Return the (x, y) coordinate for the center point of the cell that contains the specified text.  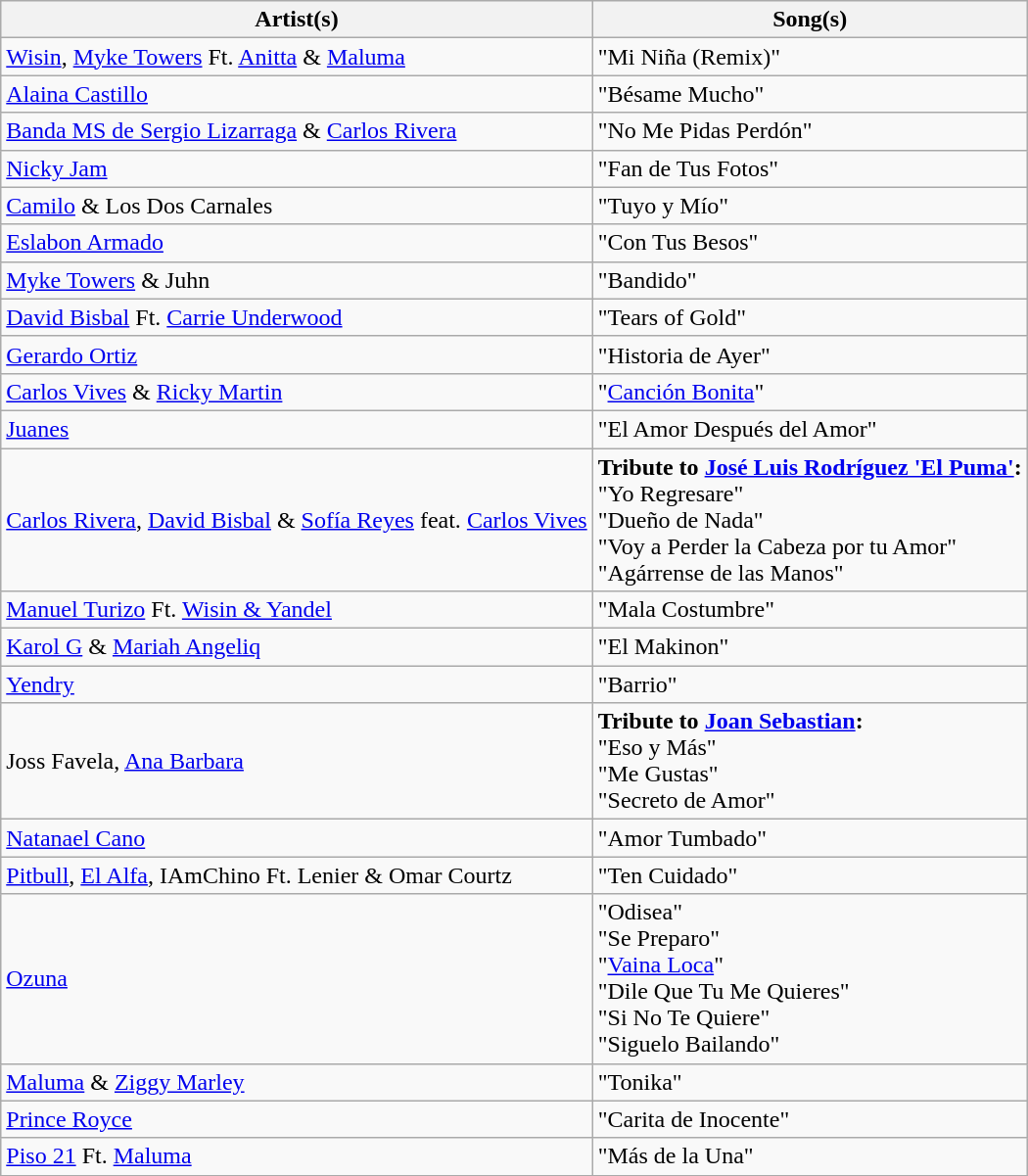
"Ten Cuidado" (810, 875)
Manuel Turizo Ft. Wisin & Yandel (297, 610)
Song(s) (810, 20)
Karol G & Mariah Angeliq (297, 647)
Ozuna (297, 979)
Artist(s) (297, 20)
Eslabon Armado (297, 243)
"Canción Bonita" (810, 392)
Carlos Rivera, David Bisbal & Sofía Reyes feat. Carlos Vives (297, 520)
"Tonika" (810, 1082)
"Bésame Mucho" (810, 94)
"Carita de Inocente" (810, 1119)
Yendry (297, 684)
Tribute to Joan Sebastian:"Eso y Más""Me Gustas""Secreto de Amor" (810, 762)
"Mi Niña (Remix)" (810, 57)
"El Makinon" (810, 647)
"Mala Costumbre" (810, 610)
Myke Towers & Juhn (297, 280)
"No Me Pidas Perdón" (810, 131)
Nicky Jam (297, 168)
Banda MS de Sergio Lizarraga & Carlos Rivera (297, 131)
"Tuyo y Mío" (810, 206)
Pitbull, El Alfa, IAmChino Ft. Lenier & Omar Courtz (297, 875)
Tribute to José Luis Rodríguez 'El Puma':"Yo Regresare""Dueño de Nada""Voy a Perder la Cabeza por tu Amor""Agárrense de las Manos" (810, 520)
Natanael Cano (297, 838)
Piso 21 Ft. Maluma (297, 1156)
"Odisea""Se Preparo""Vaina Loca""Dile Que Tu Me Quieres""Si No Te Quiere""Siguelo Bailando" (810, 979)
"Tears of Gold" (810, 317)
"Barrio" (810, 684)
David Bisbal Ft. Carrie Underwood (297, 317)
"El Amor Después del Amor" (810, 429)
Gerardo Ortiz (297, 354)
Camilo & Los Dos Carnales (297, 206)
"Más de la Una" (810, 1156)
Maluma & Ziggy Marley (297, 1082)
Juanes (297, 429)
Prince Royce (297, 1119)
Wisin, Myke Towers Ft. Anitta & Maluma (297, 57)
"Historia de Ayer" (810, 354)
"Con Tus Besos" (810, 243)
Joss Favela, Ana Barbara (297, 762)
"Amor Tumbado" (810, 838)
"Fan de Tus Fotos" (810, 168)
"Bandido" (810, 280)
Alaina Castillo (297, 94)
Carlos Vives & Ricky Martin (297, 392)
